Output the (X, Y) coordinate of the center of the cell containing the given text.  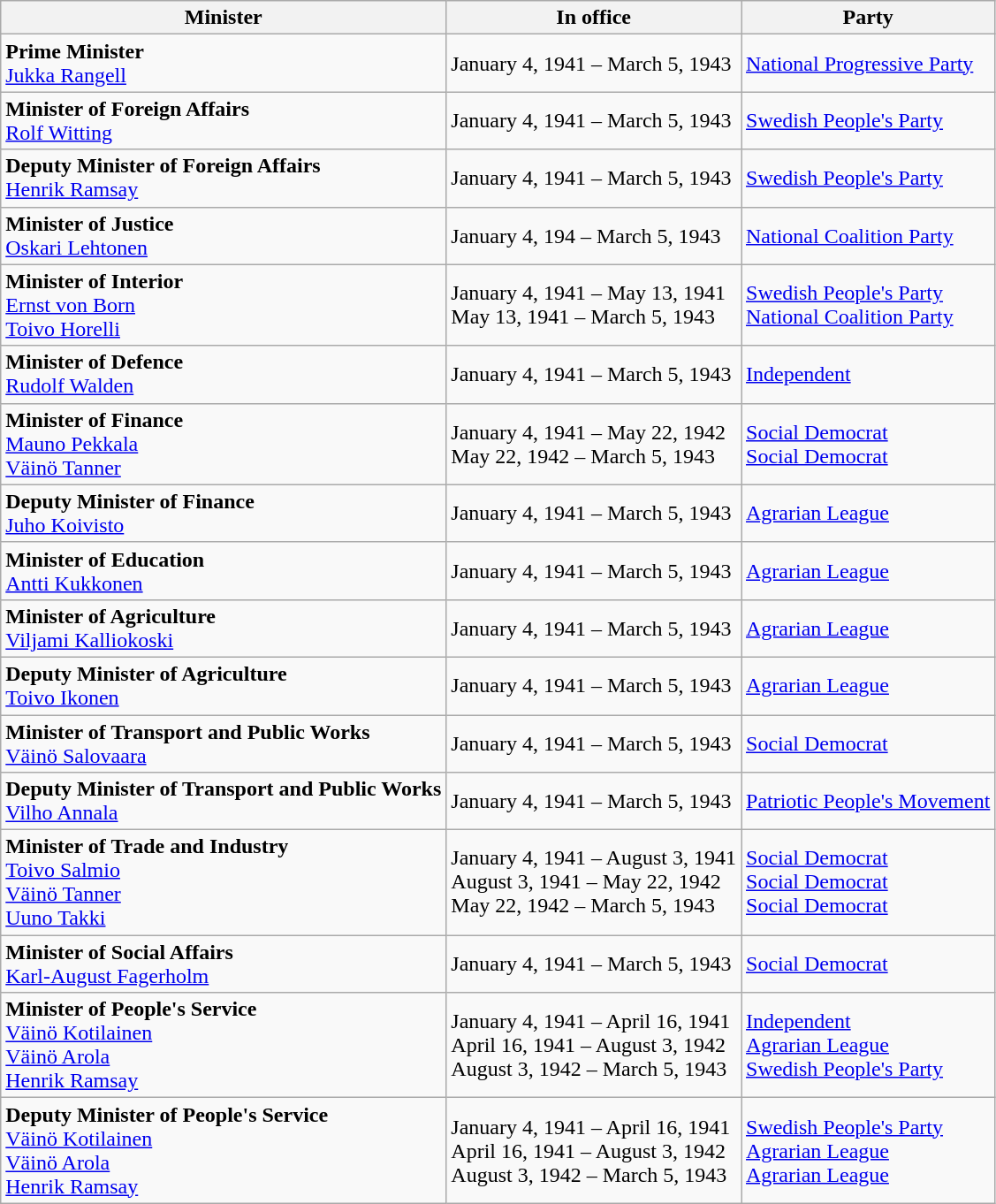
January 4, 1941 – May 22, 1942 May 22, 1942 – March 5, 1943 (594, 444)
Deputy Minister of AgricultureToivo Ikonen (224, 686)
Swedish People's PartyAgrarian LeagueAgrarian League (868, 1151)
Swedish People's PartyNational Coalition Party (868, 305)
Minister (224, 18)
National Progressive Party (868, 64)
Minister of JusticeOskari Lehtonen (224, 235)
Social Democrat Social Democrat Social Democrat (868, 882)
Minister of EducationAntti Kukkonen (224, 571)
Minister of Trade and IndustryToivo Salmio Väinö Tanner Uuno Takki (224, 882)
In office (594, 18)
Minister of DefenceRudolf Walden (224, 375)
Minister of Social AffairsKarl-August Fagerholm (224, 964)
Patriotic People's Movement (868, 801)
IndependentAgrarian LeagueSwedish People's Party (868, 1045)
January 4, 194 – March 5, 1943 (594, 235)
Minister of Transport and Public WorksVäinö Salovaara (224, 743)
National Coalition Party (868, 235)
Minister of FinanceMauno Pekkala Väinö Tanner (224, 444)
Minister of Foreign AffairsRolf Witting (224, 120)
Deputy Minister of FinanceJuho Koivisto (224, 513)
Deputy Minister of People's ServiceVäinö Kotilainen Väinö Arola Henrik Ramsay (224, 1151)
Minister of People's ServiceVäinö Kotilainen Väinö Arola Henrik Ramsay (224, 1045)
January 4, 1941 – May 13, 1941May 13, 1941 – March 5, 1943 (594, 305)
Minister of InteriorErnst von Born Toivo Horelli (224, 305)
January 4, 1941 – August 3, 1941August 3, 1941 – May 22, 1942May 22, 1942 – March 5, 1943 (594, 882)
Deputy Minister of Foreign AffairsHenrik Ramsay (224, 179)
Social DemocratSocial Democrat (868, 444)
Deputy Minister of Transport and Public WorksVilho Annala (224, 801)
Party (868, 18)
Prime MinisterJukka Rangell (224, 64)
Minister of AgricultureViljami Kalliokoski (224, 628)
Independent (868, 375)
